Identify which cell holds the provided text, then report its [x, y] central coordinate. 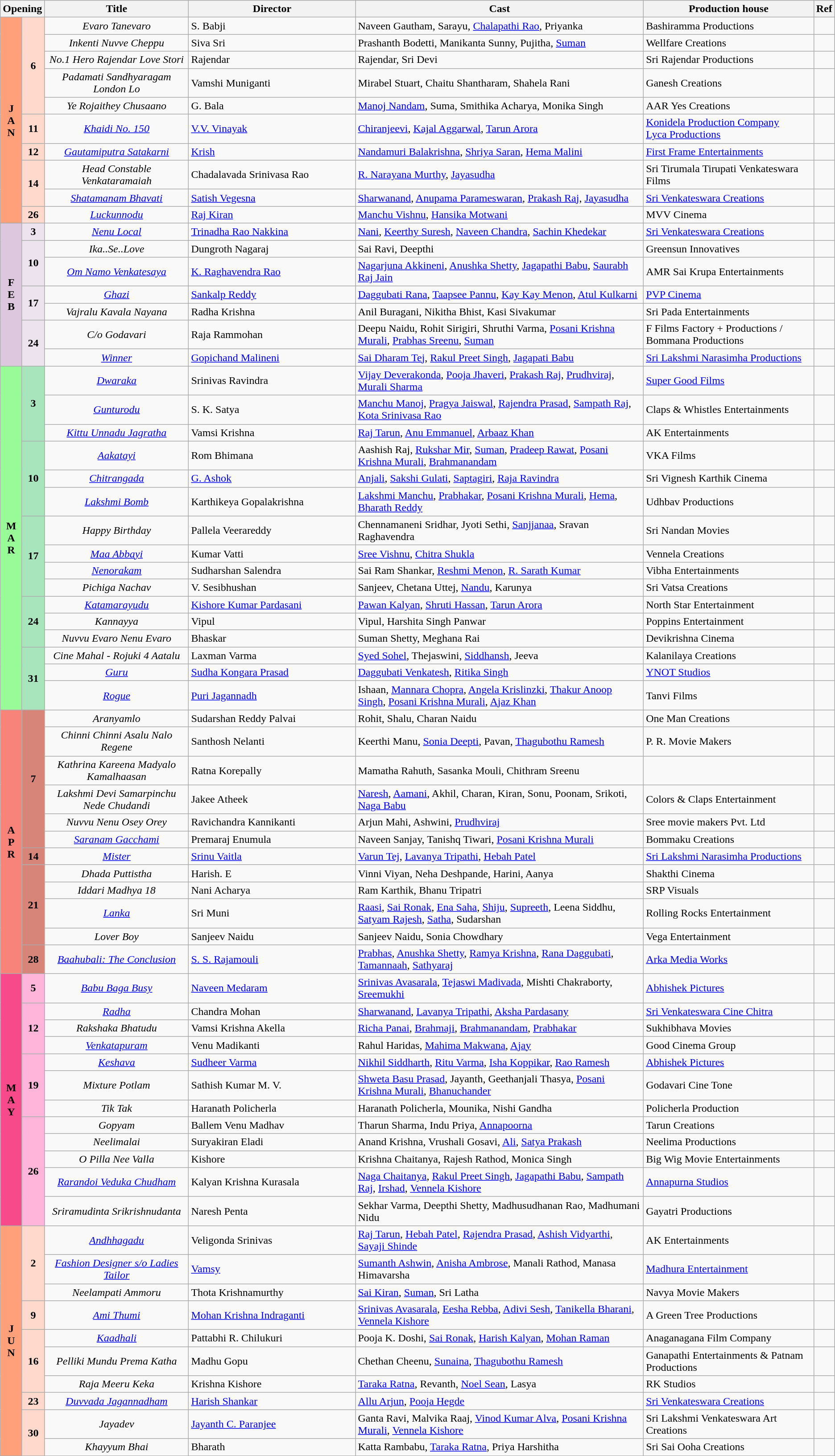
Sri Vignesh Karthik Cinema [729, 478]
Udhbav Productions [729, 501]
Konidela Production Company Lyca Productions [729, 128]
VKA Films [729, 456]
Director [272, 9]
5 [33, 988]
Aashish Raj, Rukshar Mir, Suman, Pradeep Rawat, Posani Krishna Murali, Brahmanandam [500, 456]
Venkatapuram [117, 1045]
Ratna Korepally [272, 771]
Evaro Tanevaro [117, 26]
Raj Tarun, Hebah Patel, Rajendra Prasad, Ashish Vidyarthi, Sayaji Shinde [500, 1240]
Allu Arjun, Pooja Hegde [500, 1401]
Pawan Kalyan, Shruti Hassan, Tarun Arora [500, 604]
Suman Shetty, Meghana Rai [500, 639]
Mirabel Stuart, Chaitu Shantharam, Shahela Rani [500, 83]
Ganesh Creations [729, 83]
Shatamanam Bhavati [117, 198]
North Star Entertainment [729, 604]
Babu Baga Busy [117, 988]
S. K. Satya [272, 409]
Sree Vishnu, Chitra Shukla [500, 553]
Production house [729, 9]
Vipul [272, 622]
Sri Sai Ooha Creations [729, 1447]
Super Good Films [729, 381]
Dwaraka [117, 381]
Madhu Gopu [272, 1361]
Daggubati Venkatesh, Ritika Singh [500, 672]
First Frame Entertainments [729, 152]
Kishore [272, 1159]
Karthikeya Gopalakrishna [272, 501]
Om Namo Venkatesaya [117, 272]
Kumar Vatti [272, 553]
Premaraj Enumula [272, 839]
Devikrishna Cinema [729, 639]
6 [33, 66]
Sudheer Varma [272, 1062]
Sree movie makers Pvt. Ltd [729, 822]
Happy Birthday [117, 531]
MVV Cinema [729, 214]
Syed Sohel, Thejaswini, Siddhansh, Jeeva [500, 656]
Naresh, Aamani, Akhil, Charan, Kiran, Sonu, Poonam, Srikoti, Naga Babu [500, 799]
Raasi, Sai Ronak, Ena Saha, Shiju, Supreeth, Leena Siddhu, Satyam Rajesh, Satha, Sudarshan [500, 913]
Shakthi Cinema [729, 873]
FEB [12, 294]
Sanjeev, Chetana Uttej, Nandu, Karunya [500, 587]
Siva Sri [272, 43]
Nuvvu Nenu Osey Orey [117, 822]
Saranam Gacchami [117, 839]
Aakatayi [117, 456]
Deepu Naidu, Rohit Sirigiri, Shruthi Varma, Posani Krishna Murali, Prabhas Sreenu, Suman [500, 334]
Vibha Entertainments [729, 570]
Chadalavada Srinivasa Rao [272, 175]
Rajendar, Sri Devi [500, 60]
Vamsy [272, 1269]
Keerthi Manu, Sonia Deepti, Pavan, Thagubothu Ramesh [500, 741]
Katamarayudu [117, 604]
Sri Nandan Movies [729, 531]
Anaganagana Film Company [729, 1338]
Naveen Sanjay, Tanishq Tiwari, Posani Krishna Murali [500, 839]
Vinni Viyan, Neha Deshpande, Harini, Aanya [500, 873]
Sri Tirumala Tirupati Venkateswara Films [729, 175]
Sudarshan Reddy Palvai [272, 718]
Chennamaneni Sridhar, Jyoti Sethi, Sanjjanaa, Sravan Raghavendra [500, 531]
Fashion Designer s/o Ladies Tailor [117, 1269]
Andhhagadu [117, 1240]
Tik Tak [117, 1108]
Sri Lakshmi Venkateswara Art Creations [729, 1424]
Krishna Chaitanya, Rajesh Rathod, Monica Singh [500, 1159]
AAR Yes Creations [729, 106]
Sekhar Varma, Deepthi Shetty, Madhusudhanan Rao, Madhumani Nidu [500, 1211]
APR [12, 842]
Policherla Production [729, 1108]
Neelampati Ammoru [117, 1292]
One Man Creations [729, 718]
Naga Chaitanya, Rakul Preet Singh, Jagapathi Babu, Sampath Raj, Irshad, Vennela Kishore [500, 1182]
Raj Kiran [272, 214]
Srinivas Avasarala, Tejaswi Madivada, Mishti Chakraborty, Sreemukhi [500, 988]
Katta Rambabu, Taraka Ratna, Priya Harshitha [500, 1447]
Raja Rammohan [272, 334]
Sri Muni [272, 913]
Vipul, Harshita Singh Panwar [500, 622]
Rajendar [272, 60]
Srinu Vaitla [272, 856]
Padamati Sandhyaragam London Lo [117, 83]
SRP Visuals [729, 890]
Kalanilaya Creations [729, 656]
Duvvada Jagannadham [117, 1401]
Anjali, Sakshi Gulati, Saptagiri, Raja Ravindra [500, 478]
Winner [117, 358]
Gayatri Productions [729, 1211]
Inkenti Nuvve Cheppu [117, 43]
K. Raghavendra Rao [272, 272]
JAN [12, 120]
Ganapathi Entertainments & Patnam Productions [729, 1361]
Sudharshan Salendra [272, 570]
Raja Meeru Keka [117, 1384]
Naveen Gautham, Sarayu, Chalapathi Rao, Priyanka [500, 26]
2 [33, 1263]
Vajralu Kavala Nayana [117, 312]
Varun Tej, Lavanya Tripathi, Hebah Patel [500, 856]
Godavari Cine Tone [729, 1085]
Rahul Haridas, Mahima Makwana, Ajay [500, 1045]
Bhaskar [272, 639]
Taraka Ratna, Revanth, Noel Sean, Lasya [500, 1384]
Laxman Varma [272, 656]
MAY [12, 1100]
Srinivas Ravindra [272, 381]
Good Cinema Group [729, 1045]
Maa Abbayi [117, 553]
Lover Boy [117, 936]
Trinadha Rao Nakkina [272, 231]
Tarun Creations [729, 1125]
Luckunnodu [117, 214]
Cast [500, 9]
Gunturodu [117, 409]
G. Bala [272, 106]
Kishore Kumar Pardasani [272, 604]
Prabhas, Anushka Shetty, Ramya Krishna, Rana Daggubati, Tamannaah, Sathyaraj [500, 960]
A Green Tree Productions [729, 1316]
YNOT Studios [729, 672]
Madhura Entertainment [729, 1269]
V. Sesibhushan [272, 587]
F Films Factory + Productions / Bommana Productions [729, 334]
Chethan Cheenu, Sunaina, Thagubothu Ramesh [500, 1361]
11 [33, 128]
Gopichand Malineni [272, 358]
Big Wig Movie Entertainments [729, 1159]
Radha [117, 1011]
Satish Vegesna [272, 198]
Lakshmi Devi Samarpinchu Nede Chudandi [117, 799]
Sumanth Ashwin, Anisha Ambrose, Manali Rathod, Manasa Himavarsha [500, 1269]
Mamatha Rahuth, Sasanka Mouli, Chithram Sreenu [500, 771]
S. Babji [272, 26]
Ika..Se..Love [117, 248]
Haranath Policherla [272, 1108]
Keshava [117, 1062]
Anand Krishna, Vrushali Gosavi, Ali, Satya Prakash [500, 1142]
Rom Bhimana [272, 456]
Nikhil Siddharth, Ritu Varma, Isha Koppikar, Rao Ramesh [500, 1062]
Haranath Policherla, Mounika, Nishi Gandha [500, 1108]
Claps & Whistles Entertainments [729, 409]
Dungroth Nagaraj [272, 248]
Pooja K. Doshi, Sai Ronak, Harish Kalyan, Mohan Raman [500, 1338]
Dhada Puttistha [117, 873]
C/o Godavari [117, 334]
Kannayya [117, 622]
Naresh Penta [272, 1211]
Khaidi No. 150 [117, 128]
Tanvi Films [729, 696]
Manoj Nandam, Suma, Smithika Acharya, Monika Singh [500, 106]
Krish [272, 152]
Bashiramma Productions [729, 26]
Navya Movie Makers [729, 1292]
Gopyam [117, 1125]
Jayadev [117, 1424]
Harish Shankar [272, 1401]
PVP Cinema [729, 295]
Head Constable Venkataramaiah [117, 175]
Sathish Kumar M. V. [272, 1085]
Chandra Mohan [272, 1011]
AMR Sai Krupa Entertainments [729, 272]
Jakee Atheek [272, 799]
Arka Media Works [729, 960]
Prashanth Bodetti, Manikanta Sunny, Pujitha, Suman [500, 43]
Raj Tarun, Anu Emmanuel, Arbaaz Khan [500, 433]
Ganta Ravi, Malvika Raaj, Vinod Kumar Alva, Posani Krishna Murali, Vennela Kishore [500, 1424]
Srinivas Avasarala, Eesha Rebba, Adivi Sesh, Tanikella Bharani, Vennela Kishore [500, 1316]
19 [33, 1085]
Mohan Krishna Indraganti [272, 1316]
Harish. E [272, 873]
Sudha Kongara Prasad [272, 672]
Vamshi Muniganti [272, 83]
P. R. Movie Makers [729, 741]
Nuvvu Evaro Nenu Evaro [117, 639]
16 [33, 1361]
Sai Ram Shankar, Reshmi Menon, R. Sarath Kumar [500, 570]
Ravichandra Kannikanti [272, 822]
Manchu Vishnu, Hansika Motwani [500, 214]
Venu Madikanti [272, 1045]
Chiranjeevi, Kajal Aggarwal, Tarun Arora [500, 128]
Rakshaka Bhatudu [117, 1028]
Manchu Manoj, Pragya Jaiswal, Rajendra Prasad, Sampath Raj, Kota Srinivasa Rao [500, 409]
Neelimalai [117, 1142]
Baahubali: The Conclusion [117, 960]
Sai Kiran, Suman, Sri Latha [500, 1292]
Aranyamlo [117, 718]
Chitrangada [117, 478]
Veligonda Srinivas [272, 1240]
Ref [824, 9]
9 [33, 1316]
Pattabhi R. Chilukuri [272, 1338]
Lanka [117, 913]
V.V. Vinayak [272, 128]
Pichiga Nachav [117, 587]
RK Studios [729, 1384]
Ishaan, Mannara Chopra, Angela Krislinzki, Thakur Anoop Singh, Posani Krishna Murali, Ajaz Khan [500, 696]
Vamsi Krishna Akella [272, 1028]
G. Ashok [272, 478]
31 [33, 679]
Sanjeev Naidu [272, 936]
Poppins Entertainment [729, 622]
Nandamuri Balakrishna, Shriya Saran, Hema Malini [500, 152]
Naveen Medaram [272, 988]
Sri Pada Entertainments [729, 312]
Shweta Basu Prasad, Jayanth, Geethanjali Thasya, Posani Krishna Murali, Bhanuchander [500, 1085]
Sharwanand, Anupama Parameswaran, Prakash Raj, Jayasudha [500, 198]
Daggubati Rana, Taapsee Pannu, Kay Kay Menon, Atul Kulkarni [500, 295]
28 [33, 960]
Ghazi [117, 295]
Ye Rojaithey Chusaano [117, 106]
Sri Venkateswara Cine Chitra [729, 1011]
S. S. Rajamouli [272, 960]
O Pilla Nee Valla [117, 1159]
Sankalp Reddy [272, 295]
Puri Jagannadh [272, 696]
Jayanth C. Paranjee [272, 1424]
Richa Panai, Brahmaji, Brahmanandam, Prabhakar [500, 1028]
No.1 Hero Rajendar Love Stori [117, 60]
Sriramudinta Srikrishnudanta [117, 1211]
Anil Buragani, Nikitha Bhist, Kasi Sivakumar [500, 312]
Kittu Unnadu Jagratha [117, 433]
Ami Thumi [117, 1316]
Bharath [272, 1447]
Ram Karthik, Bhanu Tripatri [500, 890]
Arjun Mahi, Ashwini, Prudhviraj [500, 822]
Sanjeev Naidu, Sonia Chowdhary [500, 936]
Pallela Veerareddy [272, 531]
Chinni Chinni Asalu Nalo Regene [117, 741]
7 [33, 779]
Thota Krishnamurthy [272, 1292]
Colors & Claps Entertainment [729, 799]
Lakshmi Bomb [117, 501]
Opening [22, 9]
Nenorakam [117, 570]
Rolling Rocks Entertainment [729, 913]
Ballem Venu Madhav [272, 1125]
Rarandoi Veduka Chudham [117, 1182]
Sai Ravi, Deepthi [500, 248]
Title [117, 9]
Vijay Deverakonda, Pooja Jhaveri, Prakash Raj, Prudhviraj, Murali Sharma [500, 381]
Pelliki Mundu Prema Katha [117, 1361]
Iddari Madhya 18 [117, 890]
Annapurna Studios [729, 1182]
Wellfare Creations [729, 43]
Sukhibhava Movies [729, 1028]
Krishna Kishore [272, 1384]
Santhosh Nelanti [272, 741]
Mister [117, 856]
Khayyum Bhai [117, 1447]
Guru [117, 672]
Greensun Innovatives [729, 248]
Kathrina Kareena Madyalo Kamalhaasan [117, 771]
MAR [12, 538]
Sharwanand, Lavanya Tripathi, Aksha Pardasany [500, 1011]
21 [33, 904]
Vega Entertainment [729, 936]
Sai Dharam Tej, Rakul Preet Singh, Jagapati Babu [500, 358]
Gautamiputra Satakarni [117, 152]
Cine Mahal - Rojuki 4 Aatalu [117, 656]
JUN [12, 1341]
Kalyan Krishna Kurasala [272, 1182]
R. Narayana Murthy, Jayasudha [500, 175]
Rogue [117, 696]
Kaadhali [117, 1338]
Bommaku Creations [729, 839]
Vamsi Krishna [272, 433]
30 [33, 1432]
Tharun Sharma, Indu Priya, Annapoorna [500, 1125]
Radha Krishna [272, 312]
Nani Acharya [272, 890]
Mixture Potlam [117, 1085]
Nagarjuna Akkineni, Anushka Shetty, Jagapathi Babu, Saurabh Raj Jain [500, 272]
Neelima Productions [729, 1142]
Suryakiran Eladi [272, 1142]
Vennela Creations [729, 553]
Sri Rajendar Productions [729, 60]
Nenu Local [117, 231]
Rohit, Shalu, Charan Naidu [500, 718]
23 [33, 1401]
Sri Vatsa Creations [729, 587]
Nani, Keerthy Suresh, Naveen Chandra, Sachin Khedekar [500, 231]
Lakshmi Manchu, Prabhakar, Posani Krishna Murali, Hema, Bharath Reddy [500, 501]
